Detect which cell encompasses the target text, then output its (x, y) center coordinate. 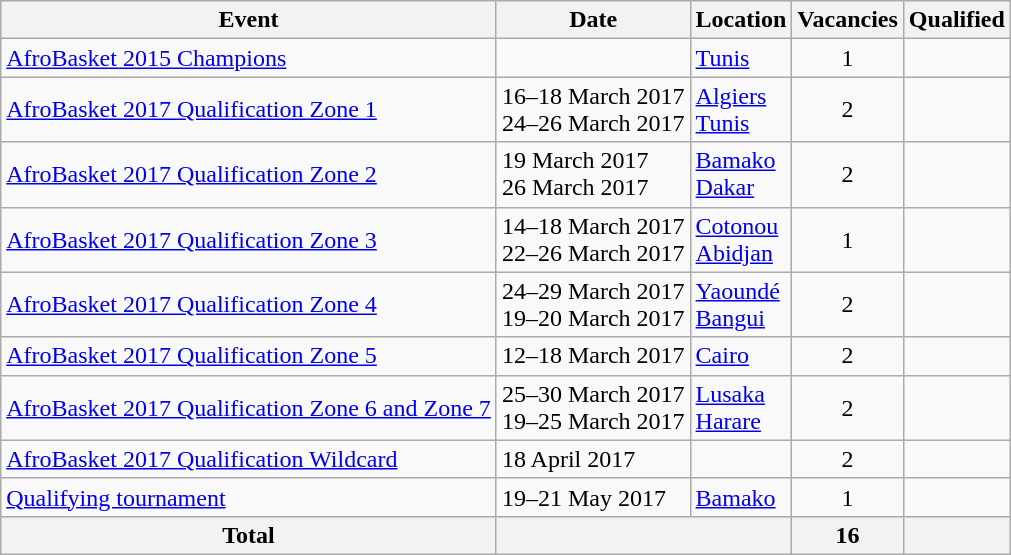
AfroBasket 2017 Qualification Zone 4 (249, 304)
24–29 March 201719–20 March 2017 (593, 304)
Yaoundé Bangui (741, 304)
Location (741, 20)
16–18 March 201724–26 March 2017 (593, 110)
19 March 201726 March 2017 (593, 174)
16 (848, 535)
AfroBasket 2017 Qualification Zone 2 (249, 174)
Event (249, 20)
Qualifying tournament (249, 497)
Qualified (956, 20)
Bamako (741, 497)
Algiers Tunis (741, 110)
Cotonou Abidjan (741, 240)
Vacancies (848, 20)
18 April 2017 (593, 459)
Bamako Dakar (741, 174)
AfroBasket 2017 Qualification Zone 3 (249, 240)
Date (593, 20)
AfroBasket 2017 Qualification Zone 6 and Zone 7 (249, 408)
14–18 March 201722–26 March 2017 (593, 240)
12–18 March 2017 (593, 356)
Tunis (741, 58)
AfroBasket 2017 Qualification Zone 5 (249, 356)
19–21 May 2017 (593, 497)
Total (249, 535)
Lusaka Harare (741, 408)
AfroBasket 2017 Qualification Wildcard (249, 459)
Cairo (741, 356)
25–30 March 201719–25 March 2017 (593, 408)
AfroBasket 2017 Qualification Zone 1 (249, 110)
AfroBasket 2015 Champions (249, 58)
